Capture the cell that displays the provided text and extract its (X, Y) central coordinate. 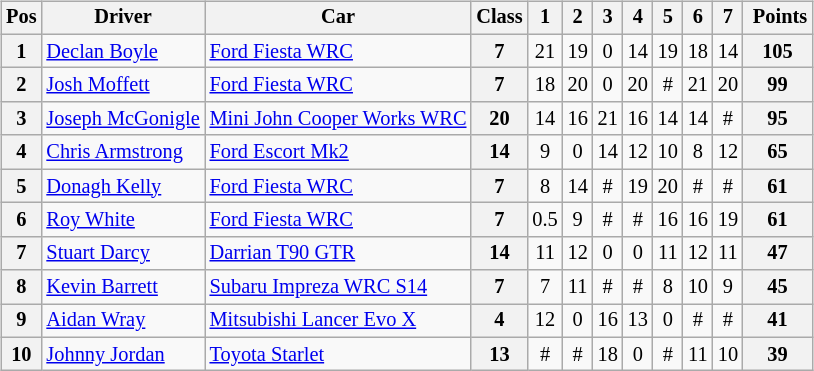
41 (778, 321)
Donagh Kelly (122, 186)
Roy White (122, 220)
Declan Boyle (122, 51)
47 (778, 253)
Aidan Wray (122, 321)
0.5 (544, 220)
Mitsubishi Lancer Evo X (338, 321)
Toyota Starlet (338, 354)
Subaru Impreza WRC S14 (338, 287)
105 (778, 51)
Mini John Cooper Works WRC (338, 119)
Kevin Barrett (122, 287)
Joseph McGonigle (122, 119)
Darrian T90 GTR (338, 253)
Driver (122, 18)
Chris Armstrong (122, 152)
45 (778, 287)
65 (778, 152)
Johnny Jordan (122, 354)
39 (778, 354)
Car (338, 18)
95 (778, 119)
Josh Moffett (122, 85)
Points (778, 18)
Ford Escort Mk2 (338, 152)
99 (778, 85)
Stuart Darcy (122, 253)
Pos (21, 18)
Class (499, 18)
